Find where the given text appears and provide that cell's center as (x, y) coordinate. 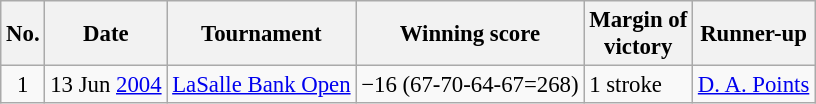
Tournament (262, 34)
Winning score (470, 34)
13 Jun 2004 (106, 85)
No. (23, 34)
D. A. Points (754, 85)
−16 (67-70-64-67=268) (470, 85)
Margin ofvictory (638, 34)
Runner-up (754, 34)
1 (23, 85)
Date (106, 34)
LaSalle Bank Open (262, 85)
1 stroke (638, 85)
